Determine the [x, y] coordinate at the center of the cell enclosing the given text.  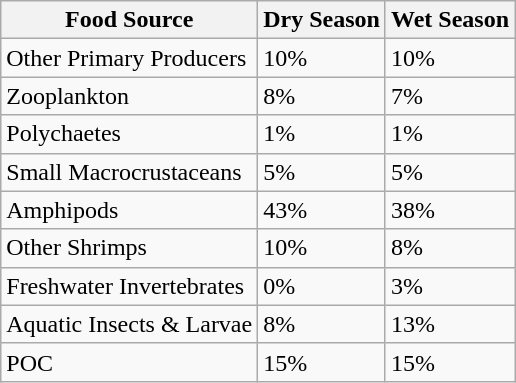
13% [450, 324]
7% [450, 96]
0% [322, 286]
43% [322, 210]
Small Macrocrustaceans [130, 172]
Food Source [130, 20]
Freshwater Invertebrates [130, 286]
Other Primary Producers [130, 58]
3% [450, 286]
Amphipods [130, 210]
Aquatic Insects & Larvae [130, 324]
Zooplankton [130, 96]
Dry Season [322, 20]
Other Shrimps [130, 248]
38% [450, 210]
Wet Season [450, 20]
POC [130, 362]
Polychaetes [130, 134]
